Pinpoint the cell where the given text exists, returning its (X, Y) midpoint coordinate. 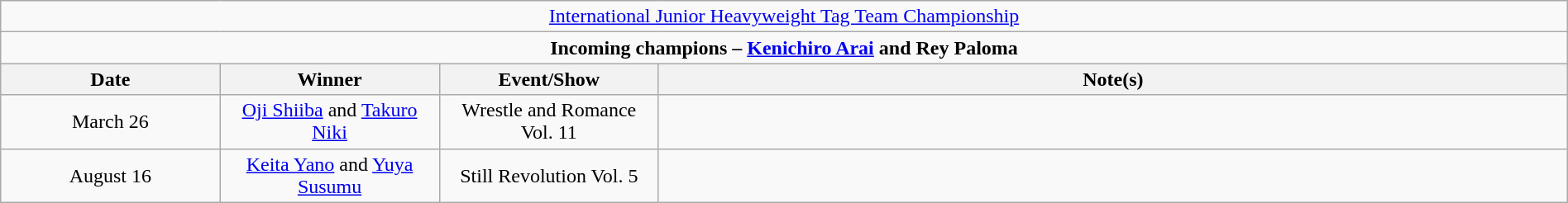
August 16 (111, 175)
March 26 (111, 122)
Wrestle and Romance Vol. 11 (549, 122)
Oji Shiiba and Takuro Niki (329, 122)
Winner (329, 79)
Still Revolution Vol. 5 (549, 175)
International Junior Heavyweight Tag Team Championship (784, 17)
Incoming champions – Kenichiro Arai and Rey Paloma (784, 48)
Event/Show (549, 79)
Keita Yano and Yuya Susumu (329, 175)
Note(s) (1113, 79)
Date (111, 79)
